Determine the [x, y] coordinate at the center of the cell enclosing the given text.  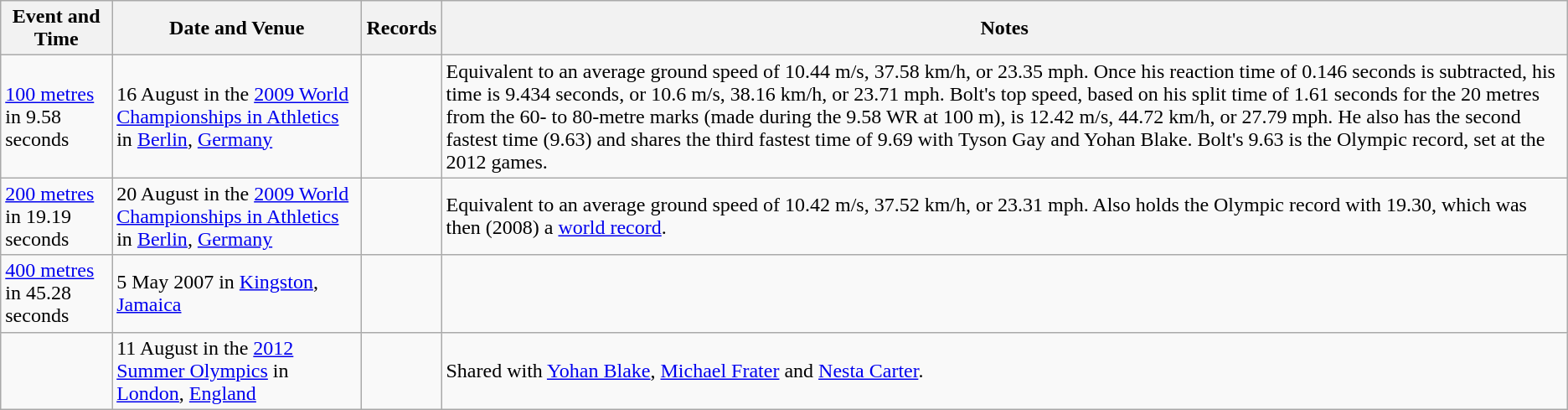
16 August in the 2009 World Championships in Athletics in Berlin, Germany [237, 117]
Notes [1004, 29]
11 August in the 2012 Summer Olympics in London, England [237, 371]
Records [402, 29]
Shared with Yohan Blake, Michael Frater and Nesta Carter. [1004, 371]
200 metres in 19.19 seconds [57, 216]
400 metres in 45.28 seconds [57, 293]
100 metres in 9.58 seconds [57, 117]
Event and Time [57, 29]
20 August in the 2009 World Championships in Athletics in Berlin, Germany [237, 216]
Date and Venue [237, 29]
5 May 2007 in Kingston, Jamaica [237, 293]
